Determine the [x, y] coordinate at the center of the cell enclosing the given text.  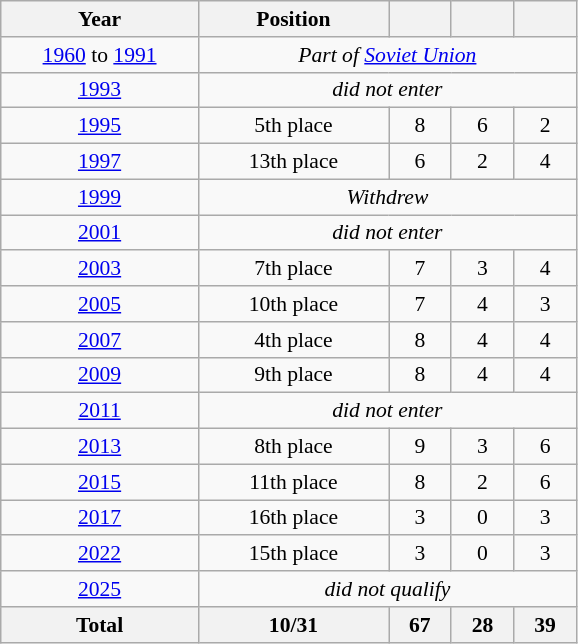
15th place [293, 554]
39 [546, 625]
2003 [100, 269]
1995 [100, 126]
1993 [100, 90]
Year [100, 19]
2011 [100, 411]
9th place [293, 375]
1960 to 1991 [100, 55]
16th place [293, 518]
10th place [293, 304]
2022 [100, 554]
2001 [100, 233]
Total [100, 625]
4th place [293, 340]
2017 [100, 518]
28 [482, 625]
11th place [293, 482]
2005 [100, 304]
8th place [293, 447]
did not qualify [387, 589]
Part of Soviet Union [387, 55]
2009 [100, 375]
Withdrew [387, 197]
2013 [100, 447]
2007 [100, 340]
7th place [293, 269]
1999 [100, 197]
5th place [293, 126]
67 [420, 625]
10/31 [293, 625]
Position [293, 19]
2025 [100, 589]
2015 [100, 482]
1997 [100, 162]
9 [420, 447]
13th place [293, 162]
